Return [x, y] of the center of cell containing provided text 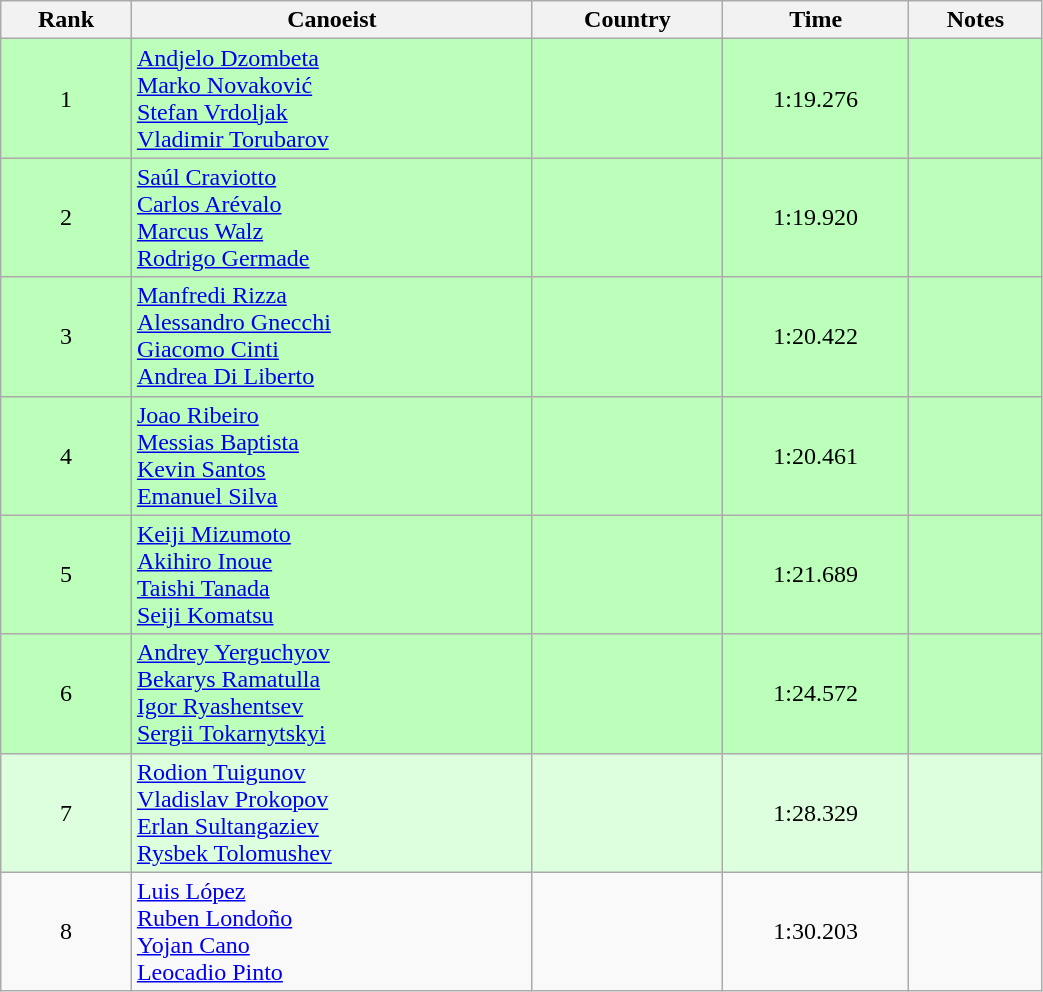
1:19.920 [816, 218]
Rank [66, 20]
3 [66, 336]
Andrey YerguchyovBekarys RamatullaIgor RyashentsevSergii Tokarnytskyi [332, 694]
Notes [976, 20]
Rodion TuigunovVladislav ProkopovErlan SultangazievRysbek Tolomushev [332, 812]
5 [66, 574]
1:24.572 [816, 694]
Luis LópezRuben LondoñoYojan CanoLeocadio Pinto [332, 932]
1:20.461 [816, 456]
7 [66, 812]
Joao RibeiroMessias BaptistaKevin SantosEmanuel Silva [332, 456]
1:30.203 [816, 932]
1 [66, 98]
Keiji MizumotoAkihiro InoueTaishi TanadaSeiji Komatsu [332, 574]
Country [627, 20]
Manfredi RizzaAlessandro GnecchiGiacomo CintiAndrea Di Liberto [332, 336]
1:28.329 [816, 812]
Andjelo DzombetaMarko NovakovićStefan VrdoljakVladimir Torubarov [332, 98]
1:21.689 [816, 574]
8 [66, 932]
6 [66, 694]
1:19.276 [816, 98]
Saúl CraviottoCarlos ArévaloMarcus WalzRodrigo Germade [332, 218]
2 [66, 218]
Canoeist [332, 20]
4 [66, 456]
1:20.422 [816, 336]
Time [816, 20]
